Return [x, y] of the center of cell containing provided text 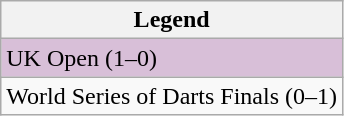
UK Open (1–0) [172, 58]
Legend [172, 20]
World Series of Darts Finals (0–1) [172, 96]
